Find where the given text appears and provide that cell's center as (X, Y) coordinate. 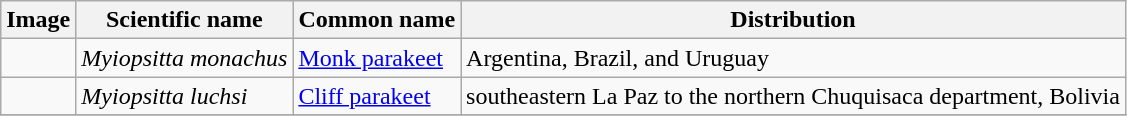
Distribution (794, 20)
Myiopsitta monachus (184, 58)
Monk parakeet (377, 58)
Image (38, 20)
Argentina, Brazil, and Uruguay (794, 58)
Common name (377, 20)
Myiopsitta luchsi (184, 96)
Cliff parakeet (377, 96)
Scientific name (184, 20)
southeastern La Paz to the northern Chuquisaca department, Bolivia (794, 96)
